Locate the cell with the specified text and output its (X, Y) center coordinate. 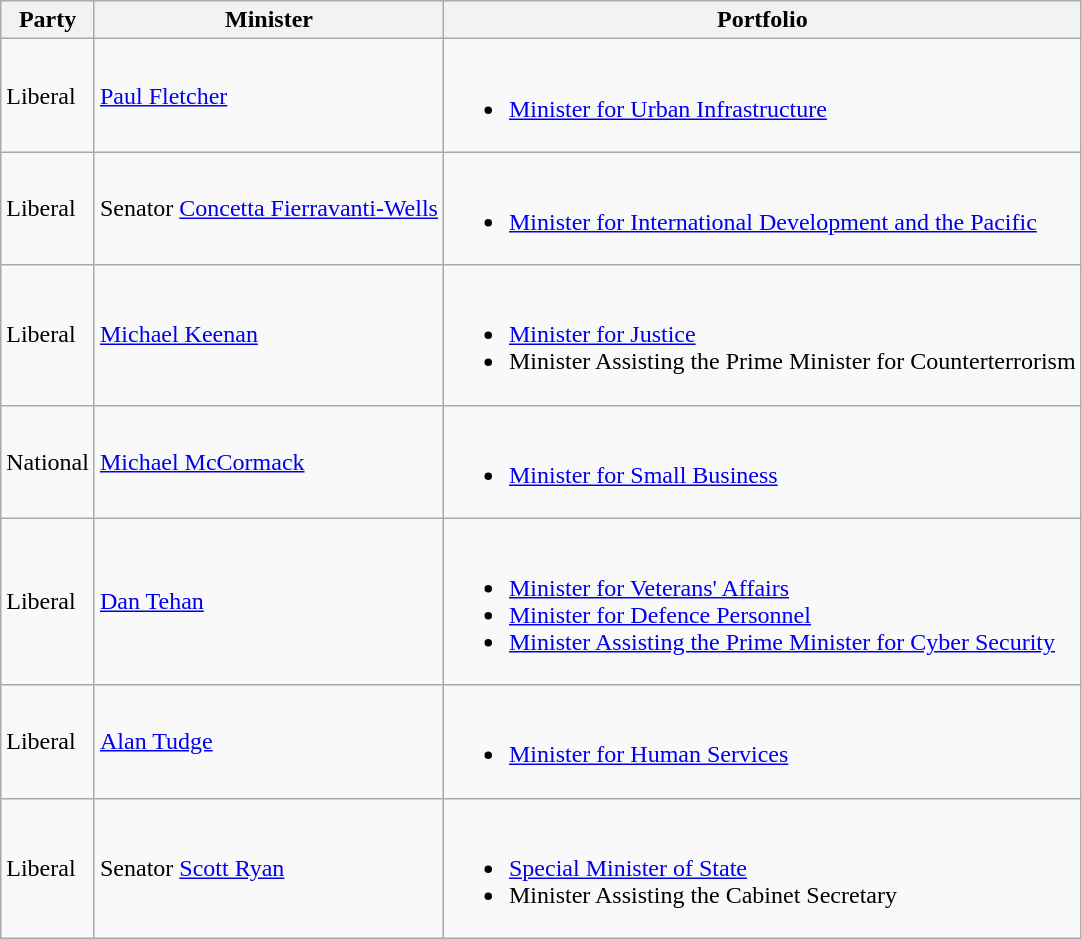
Portfolio (762, 20)
Dan Tehan (268, 602)
Minister for JusticeMinister Assisting the Prime Minister for Counterterrorism (762, 335)
Michael McCormack (268, 462)
Minister for Veterans' AffairsMinister for Defence PersonnelMinister Assisting the Prime Minister for Cyber Security (762, 602)
Senator Concetta Fierravanti-Wells (268, 208)
Michael Keenan (268, 335)
Minister for International Development and the Pacific (762, 208)
Paul Fletcher (268, 96)
Alan Tudge (268, 742)
National (48, 462)
Minister for Urban Infrastructure (762, 96)
Party (48, 20)
Minister for Human Services (762, 742)
Minister for Small Business (762, 462)
Special Minister of StateMinister Assisting the Cabinet Secretary (762, 868)
Minister (268, 20)
Senator Scott Ryan (268, 868)
